Search for the cell housing the specified text and yield its (X, Y) center coordinate. 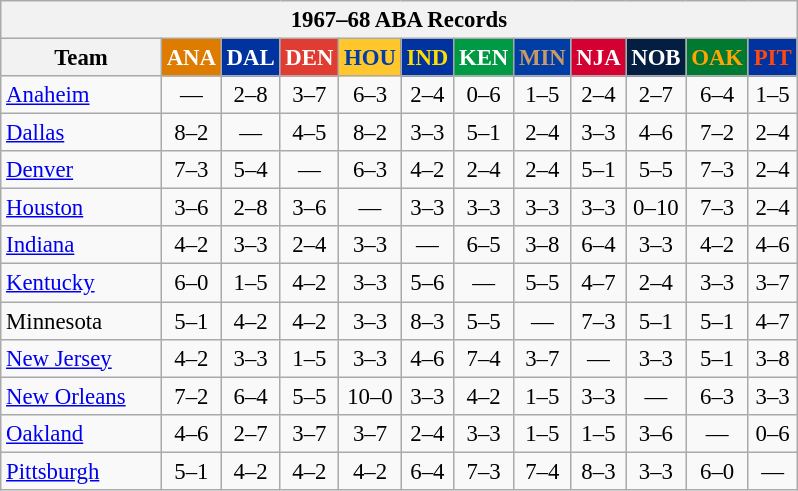
Pittsburgh (82, 471)
5–6 (427, 283)
Indiana (82, 245)
Denver (82, 170)
NOB (656, 58)
Dallas (82, 133)
Anaheim (82, 95)
Houston (82, 208)
10–0 (370, 396)
ANA (191, 58)
1967–68 ABA Records (399, 20)
DAL (250, 58)
4–5 (310, 133)
Kentucky (82, 283)
Minnesota (82, 321)
MIN (542, 58)
HOU (370, 58)
NJA (598, 58)
6–5 (484, 245)
New Orleans (82, 396)
0–10 (656, 208)
Team (82, 58)
DEN (310, 58)
KEN (484, 58)
5–4 (250, 170)
OAK (718, 58)
PIT (772, 58)
New Jersey (82, 358)
IND (427, 58)
Oakland (82, 433)
